For the text-containing cell, return its midpoint in (x, y) coordinate format. 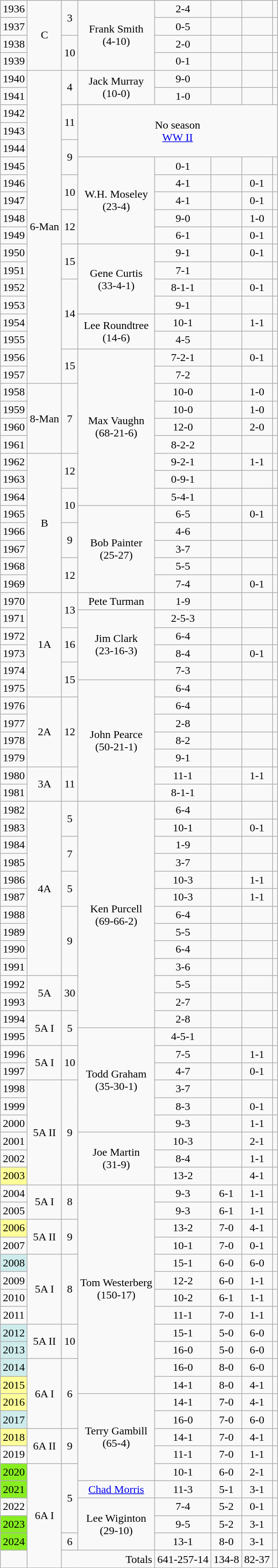
1991 (14, 967)
1951 (14, 270)
1959 (14, 410)
1982 (14, 810)
8-3 (183, 1106)
Terry Gambill(65-4) (116, 1437)
1943 (14, 131)
4-6 (183, 532)
1981 (14, 793)
5A (45, 993)
1983 (14, 828)
1973 (14, 653)
1969 (14, 584)
1945 (14, 166)
1972 (14, 636)
Totals (78, 1559)
1958 (14, 392)
2009 (14, 1280)
1966 (14, 532)
2001 (14, 1141)
1965 (14, 514)
7-2 (183, 375)
1960 (14, 427)
1955 (14, 340)
4A (45, 889)
1992 (14, 984)
1997 (14, 1072)
2002 (14, 1158)
1961 (14, 444)
1941 (14, 96)
1A (45, 645)
1950 (14, 253)
1948 (14, 218)
2005 (14, 1211)
Chad Morris (116, 1489)
Max Vaughn(68-21-6) (116, 427)
Lee Roundtree(14-6) (116, 331)
1988 (14, 915)
14 (69, 314)
641-257-14 (183, 1559)
Lee Wiginton(29-10) (116, 1524)
11-3 (183, 1489)
9-5 (183, 1524)
6A II (45, 1446)
1976 (14, 706)
2014 (14, 1368)
4-5-1 (183, 1036)
2013 (14, 1350)
2A (45, 732)
1947 (14, 200)
Frank Smith(4-10) (116, 35)
1968 (14, 566)
1936 (14, 9)
2024 (14, 1541)
1995 (14, 1036)
7-1 (183, 270)
30 (69, 993)
2008 (14, 1263)
1942 (14, 113)
2006 (14, 1228)
2012 (14, 1333)
1963 (14, 479)
1993 (14, 1002)
16 (69, 645)
1954 (14, 323)
1937 (14, 27)
Gene Curtis(33-4-1) (116, 279)
2023 (14, 1524)
B (45, 523)
2010 (14, 1298)
No seasonWW II (177, 131)
1994 (14, 1019)
2016 (14, 1402)
1996 (14, 1054)
2018 (14, 1437)
1967 (14, 549)
0-5 (183, 27)
2-5-3 (183, 619)
1998 (14, 1089)
10-2 (183, 1298)
2-4 (183, 9)
2003 (14, 1176)
134-8 (227, 1559)
8-Man (45, 418)
2022 (14, 1507)
1949 (14, 236)
Jim Clark(23-16-3) (116, 645)
1978 (14, 740)
1984 (14, 845)
Pete Turman (116, 601)
2-7 (183, 1002)
1975 (14, 688)
8-2-2 (183, 444)
2004 (14, 1193)
Todd Graham(35-30-1) (116, 1080)
1944 (14, 148)
1938 (14, 44)
9-2-1 (183, 462)
2011 (14, 1315)
Tom Westerberg(150-17) (116, 1289)
Ken Purcell(69-66-2) (116, 915)
1987 (14, 897)
13 (69, 610)
7-5 (183, 1054)
0-9-1 (183, 479)
2007 (14, 1245)
C (45, 35)
1989 (14, 932)
2021 (14, 1489)
4 (69, 87)
3 (69, 18)
1980 (14, 776)
7-2-1 (183, 357)
1964 (14, 496)
2017 (14, 1420)
1971 (14, 619)
1962 (14, 462)
Bob Painter(25-27) (116, 549)
3A (45, 784)
6-5 (183, 514)
2020 (14, 1472)
1999 (14, 1106)
1957 (14, 375)
4-5 (183, 340)
1985 (14, 862)
6-Man (45, 227)
7-3 (183, 671)
1953 (14, 305)
12-2 (183, 1280)
1979 (14, 758)
2019 (14, 1455)
1940 (14, 79)
1977 (14, 723)
2015 (14, 1385)
5-4-1 (183, 496)
1974 (14, 671)
1946 (14, 183)
1956 (14, 357)
W.H. Moseley(23-4) (116, 200)
1970 (14, 601)
1952 (14, 288)
5-1 (227, 1489)
3-6 (183, 967)
8-2 (183, 740)
Jack Murray(10-0) (116, 87)
12-0 (183, 427)
2000 (14, 1124)
1986 (14, 880)
4-7 (183, 1072)
13-1 (183, 1541)
1939 (14, 61)
Joe Martin(31-9) (116, 1158)
82-37 (257, 1559)
John Pearce(50-21-1) (116, 740)
1990 (14, 949)
